Scan for the cell matching the given text and deliver its [x, y] coordinate at center. 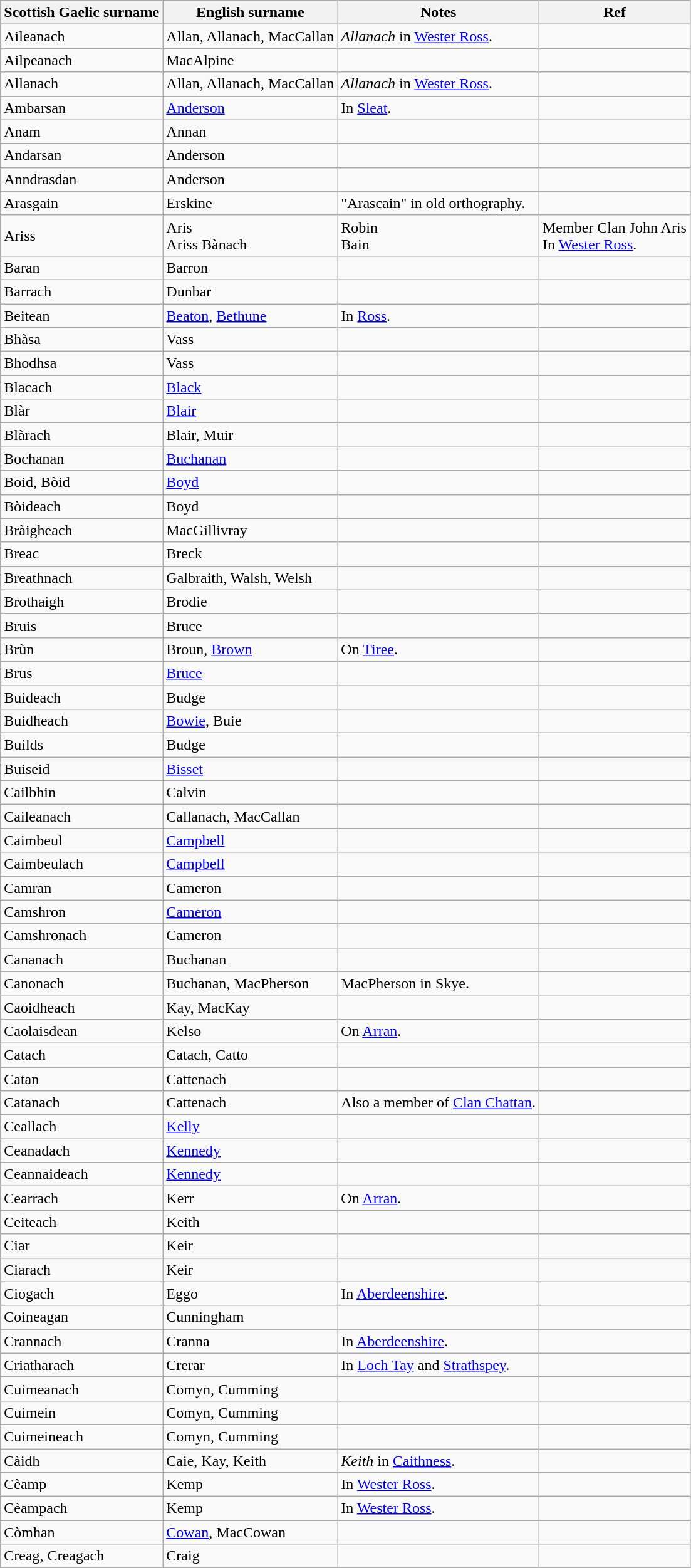
Anndrasdan [81, 179]
Barron [251, 268]
Còmhan [81, 1532]
Criatharach [81, 1365]
Brus [81, 673]
Keith in Caithness. [439, 1461]
Broun, Brown [251, 649]
Notes [439, 13]
Crannach [81, 1341]
Camshronach [81, 936]
Canonach [81, 983]
Catan [81, 1079]
Caimbeul [81, 840]
Barrach [81, 291]
Cailbhin [81, 793]
Erskine [251, 203]
Galbraith, Walsh, Welsh [251, 578]
Ambarsan [81, 108]
Cearrach [81, 1198]
Caolaisdean [81, 1031]
Bochanan [81, 459]
Blair [251, 411]
Bràigheach [81, 530]
Keith [251, 1222]
Allanach [81, 84]
Creag, Creagach [81, 1556]
Kelly [251, 1127]
Eggo [251, 1294]
Arasgain [81, 203]
Ariss [81, 236]
Beaton, Bethune [251, 315]
Bòideach [81, 506]
Andarsan [81, 155]
Buidheach [81, 721]
Cananach [81, 959]
Member Clan John ArisIn Wester Ross. [614, 236]
Kerr [251, 1198]
Brodie [251, 602]
Camshron [81, 912]
Caoidheach [81, 1007]
Kelso [251, 1031]
Dunbar [251, 291]
Ciarach [81, 1270]
Ciogach [81, 1294]
Annan [251, 132]
Cuimeineach [81, 1436]
Aileanach [81, 36]
ArisAriss Bànach [251, 236]
Bhàsa [81, 340]
Bruis [81, 625]
MacGillivray [251, 530]
Caie, Kay, Keith [251, 1461]
Calvin [251, 793]
Also a member of Clan Chattan. [439, 1103]
Catanach [81, 1103]
Breathnach [81, 578]
Caileanach [81, 817]
Breck [251, 554]
Scottish Gaelic surname [81, 13]
Cèampach [81, 1508]
Buiseid [81, 769]
RobinBain [439, 236]
Càidh [81, 1461]
Ceiteach [81, 1222]
Catach [81, 1055]
Callanach, MacCallan [251, 817]
Cèamp [81, 1485]
Blair, Muir [251, 435]
Ciar [81, 1246]
Beitean [81, 315]
Bhodhsa [81, 363]
Kay, MacKay [251, 1007]
Cuimeanach [81, 1389]
Ceannaideach [81, 1174]
Ceanadach [81, 1151]
Baran [81, 268]
Crerar [251, 1365]
Boid, Bòid [81, 483]
MacAlpine [251, 60]
Cuimein [81, 1413]
English surname [251, 13]
On Tiree. [439, 649]
Blàr [81, 411]
Cranna [251, 1341]
"Arascain" in old orthography. [439, 203]
Cowan, MacCowan [251, 1532]
Blacach [81, 387]
Bisset [251, 769]
Caimbeulach [81, 864]
Breac [81, 554]
Ceallach [81, 1127]
Cunningham [251, 1317]
Black [251, 387]
Ailpeanach [81, 60]
Coineagan [81, 1317]
Anam [81, 132]
Buchanan, MacPherson [251, 983]
Catach, Catto [251, 1055]
Craig [251, 1556]
Bowie, Buie [251, 721]
Blàrach [81, 435]
Brothaigh [81, 602]
In Ross. [439, 315]
MacPherson in Skye. [439, 983]
Buideach [81, 698]
In Loch Tay and Strathspey. [439, 1365]
In Sleat. [439, 108]
Builds [81, 745]
Ref [614, 13]
Brùn [81, 649]
Camran [81, 888]
